Scan for the cell matching the given text and deliver its [x, y] coordinate at center. 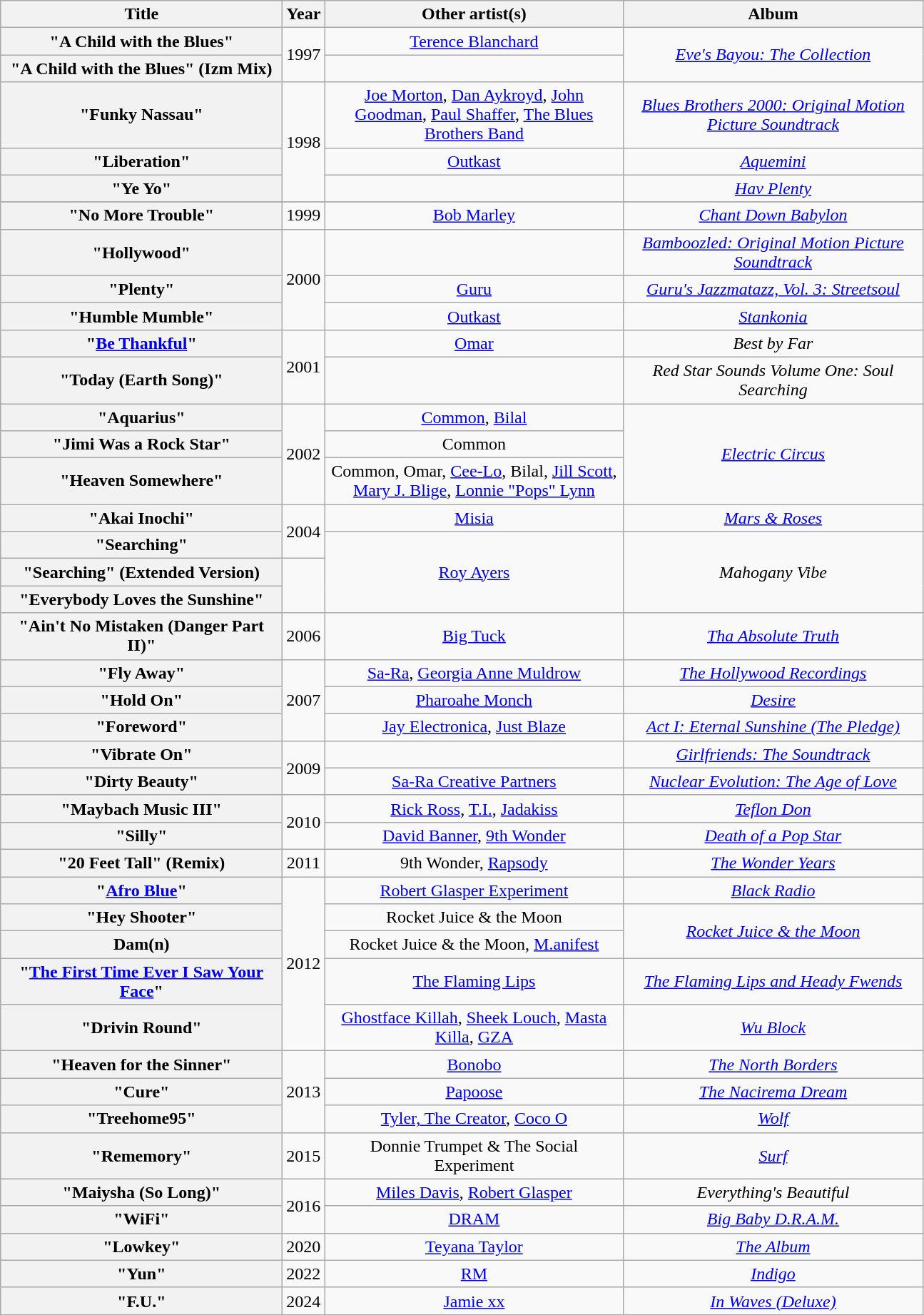
"Liberation" [141, 161]
Chant Down Babylon [773, 215]
Best by Far [773, 343]
Other artist(s) [474, 14]
2006 [304, 636]
"Searching" [141, 545]
2010 [304, 822]
1998 [304, 142]
"A Child with the Blues" (Izm Mix) [141, 68]
"Afro Blue" [141, 890]
"Ain't No Mistaken (Danger Part II)" [141, 636]
The Album [773, 1247]
Red Star Sounds Volume One: Soul Searching [773, 380]
2004 [304, 532]
"Today (Earth Song)" [141, 380]
Pharoahe Monch [474, 700]
Act I: Eternal Sunshine (The Pledge) [773, 727]
Desire [773, 700]
"Cure" [141, 1092]
The North Borders [773, 1065]
The Flaming Lips [474, 982]
"20 Feet Tall" (Remix) [141, 863]
Common, Bilal [474, 417]
1999 [304, 215]
Surf [773, 1156]
2024 [304, 1301]
The Wonder Years [773, 863]
"Aquarius" [141, 417]
Big Tuck [474, 636]
The Hollywood Recordings [773, 673]
Wolf [773, 1119]
"Be Thankful" [141, 343]
Stankonia [773, 316]
Everything's Beautiful [773, 1192]
Common [474, 445]
"Everybody Loves the Sunshine" [141, 599]
"Heaven Somewhere" [141, 481]
Roy Ayers [474, 572]
"Hold On" [141, 700]
Jamie xx [474, 1301]
Omar [474, 343]
"Humble Mumble" [141, 316]
"F.U." [141, 1301]
Big Baby D.R.A.M. [773, 1219]
Tyler, The Creator, Coco O [474, 1119]
"Maiysha (So Long)" [141, 1192]
Year [304, 14]
Hav Plenty [773, 188]
Rocket Juice & the Moon, M.anifest [474, 945]
"No More Trouble" [141, 215]
Tha Absolute Truth [773, 636]
"A Child with the Blues" [141, 41]
"Dirty Beauty" [141, 781]
The Flaming Lips and Heady Fwends [773, 982]
Bob Marley [474, 215]
"Plenty" [141, 289]
Dam(n) [141, 945]
"Searching" (Extended Version) [141, 572]
"Lowkey" [141, 1247]
Girlfriends: The Soundtrack [773, 754]
Jay Electronica, Just Blaze [474, 727]
The Nacirema Dream [773, 1092]
"Hey Shooter" [141, 918]
"Foreword" [141, 727]
DRAM [474, 1219]
RM [474, 1274]
Ghostface Killah, Sheek Louch, Masta Killa, GZA [474, 1027]
Album [773, 14]
"Hollywood" [141, 253]
Indigo [773, 1274]
"Maybach Music III" [141, 808]
David Banner, 9th Wonder [474, 836]
2000 [304, 280]
2011 [304, 863]
Death of a Pop Star [773, 836]
"The First Time Ever I Saw Your Face" [141, 982]
Blues Brothers 2000: Original Motion Picture Soundtrack [773, 115]
"Ye Yo" [141, 188]
"WiFi" [141, 1219]
Papoose [474, 1092]
In Waves (Deluxe) [773, 1301]
Title [141, 14]
2009 [304, 768]
"Yun" [141, 1274]
"Funky Nassau" [141, 115]
Electric Circus [773, 454]
1997 [304, 55]
Sa-Ra Creative Partners [474, 781]
Misia [474, 518]
Bamboozled: Original Motion Picture Soundtrack [773, 253]
Black Radio [773, 890]
2002 [304, 454]
Rick Ross, T.I., Jadakiss [474, 808]
"Heaven for the Sinner" [141, 1065]
Guru [474, 289]
2012 [304, 963]
Teyana Taylor [474, 1247]
Wu Block [773, 1027]
"Vibrate On" [141, 754]
"Silly" [141, 836]
"Jimi Was a Rock Star" [141, 445]
"Treehome95" [141, 1119]
Guru's Jazzmatazz, Vol. 3: Streetsoul [773, 289]
2007 [304, 700]
Bonobo [474, 1065]
Teflon Don [773, 808]
9th Wonder, Rapsody [474, 863]
"Rememory" [141, 1156]
Donnie Trumpet & The Social Experiment [474, 1156]
Mars & Roses [773, 518]
2001 [304, 367]
2020 [304, 1247]
"Fly Away" [141, 673]
Joe Morton, Dan Aykroyd, John Goodman, Paul Shaffer, The Blues Brothers Band [474, 115]
2015 [304, 1156]
Mahogany Vibe [773, 572]
2013 [304, 1092]
Common, Omar, Cee-Lo, Bilal, Jill Scott, Mary J. Blige, Lonnie "Pops" Lynn [474, 481]
Robert Glasper Experiment [474, 890]
Eve's Bayou: The Collection [773, 55]
Nuclear Evolution: The Age of Love [773, 781]
"Akai Inochi" [141, 518]
Terence Blanchard [474, 41]
Sa-Ra, Georgia Anne Muldrow [474, 673]
2016 [304, 1206]
Miles Davis, Robert Glasper [474, 1192]
2022 [304, 1274]
Aquemini [773, 161]
"Drivin Round" [141, 1027]
